Find where the given text appears and provide that cell's center as [x, y] coordinate. 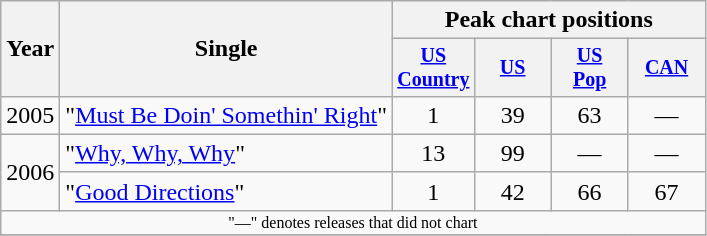
2005 [30, 115]
"Good Directions" [226, 191]
"Must Be Doin' Somethin' Right" [226, 115]
"Why, Why, Why" [226, 153]
2006 [30, 172]
66 [590, 191]
13 [433, 153]
US Country [433, 68]
Single [226, 49]
USPop [590, 68]
39 [512, 115]
99 [512, 153]
Peak chart positions [548, 20]
Year [30, 49]
42 [512, 191]
US [512, 68]
63 [590, 115]
CAN [666, 68]
"—" denotes releases that did not chart [353, 222]
67 [666, 191]
